Capture the cell that displays the provided text and extract its [X, Y] central coordinate. 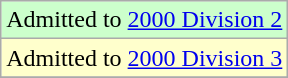
Admitted to 2000 Division 3 [144, 58]
Admitted to 2000 Division 2 [144, 20]
